Output the [X, Y] coordinate of the center of the cell containing the given text.  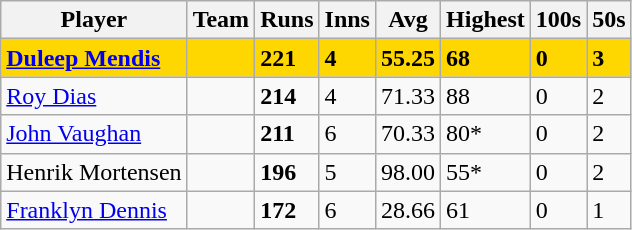
5 [347, 172]
172 [287, 210]
John Vaughan [94, 134]
70.33 [408, 134]
1 [609, 210]
Highest [486, 20]
Franklyn Dennis [94, 210]
28.66 [408, 210]
Roy Dias [94, 96]
Team [221, 20]
Runs [287, 20]
98.00 [408, 172]
80* [486, 134]
55.25 [408, 58]
100s [558, 20]
Henrik Mortensen [94, 172]
221 [287, 58]
88 [486, 96]
71.33 [408, 96]
61 [486, 210]
196 [287, 172]
50s [609, 20]
214 [287, 96]
3 [609, 58]
68 [486, 58]
Inns [347, 20]
Player [94, 20]
Duleep Mendis [94, 58]
Avg [408, 20]
55* [486, 172]
211 [287, 134]
